Search for the cell housing the specified text and yield its (X, Y) center coordinate. 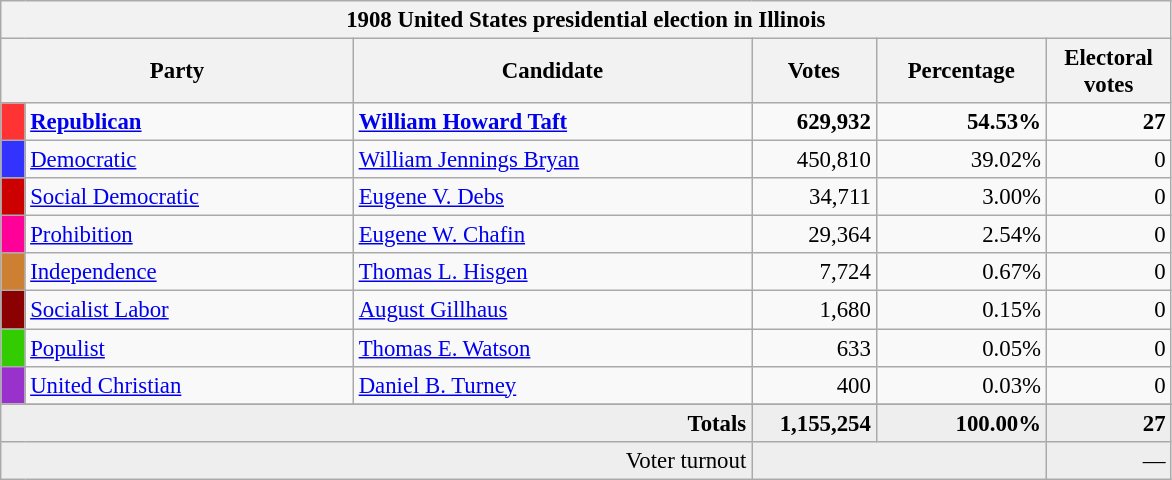
400 (814, 385)
1,680 (814, 310)
Social Democratic (189, 197)
Party (178, 72)
7,724 (814, 273)
0.15% (961, 310)
1908 United States presidential election in Illinois (586, 20)
54.53% (961, 122)
Thomas L. Hisgen (552, 273)
3.00% (961, 197)
633 (814, 348)
2.54% (961, 235)
Eugene W. Chafin (552, 235)
William Jennings Bryan (552, 160)
Socialist Labor (189, 310)
William Howard Taft (552, 122)
Daniel B. Turney (552, 385)
Populist (189, 348)
Prohibition (189, 235)
Eugene V. Debs (552, 197)
August Gillhaus (552, 310)
1,155,254 (814, 423)
450,810 (814, 160)
Votes (814, 72)
0.03% (961, 385)
0.67% (961, 273)
39.02% (961, 160)
Thomas E. Watson (552, 348)
29,364 (814, 235)
Candidate (552, 72)
United Christian (189, 385)
Independence (189, 273)
100.00% (961, 423)
0.05% (961, 348)
Totals (376, 423)
Voter turnout (376, 460)
34,711 (814, 197)
— (1108, 460)
629,932 (814, 122)
Democratic (189, 160)
Electoral votes (1108, 72)
Republican (189, 122)
Percentage (961, 72)
